For the text-containing cell, return its midpoint in [X, Y] coordinate format. 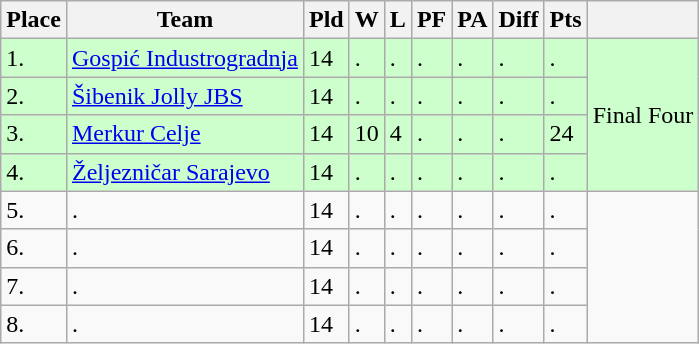
Pts [566, 20]
6. [34, 248]
Gospić Industrogradnja [184, 58]
Šibenik Jolly JBS [184, 96]
2. [34, 96]
Team [184, 20]
7. [34, 286]
L [398, 20]
Final Four [643, 115]
PA [472, 20]
Place [34, 20]
Diff [518, 20]
10 [366, 134]
8. [34, 324]
4 [398, 134]
1. [34, 58]
24 [566, 134]
W [366, 20]
4. [34, 172]
Željezničar Sarajevo [184, 172]
Merkur Celje [184, 134]
3. [34, 134]
PF [431, 20]
5. [34, 210]
Pld [326, 20]
